Determine the [X, Y] coordinate at the center of the cell enclosing the given text.  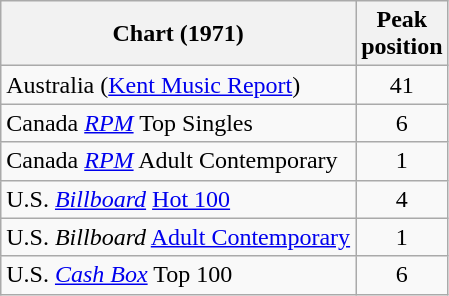
Canada RPM Adult Contemporary [178, 161]
4 [402, 199]
U.S. Billboard Adult Contemporary [178, 237]
Australia (Kent Music Report) [178, 85]
Peakposition [402, 34]
Canada RPM Top Singles [178, 123]
U.S. Billboard Hot 100 [178, 199]
Chart (1971) [178, 34]
41 [402, 85]
U.S. Cash Box Top 100 [178, 275]
